Scan for the cell matching the given text and deliver its [X, Y] coordinate at center. 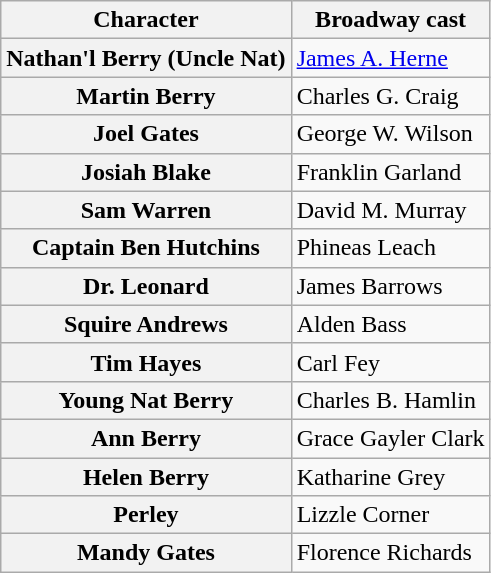
Perley [146, 515]
Sam Warren [146, 210]
Tim Hayes [146, 362]
James A. Herne [390, 58]
Carl Fey [390, 362]
James Barrows [390, 286]
Mandy Gates [146, 553]
David M. Murray [390, 210]
Broadway cast [390, 20]
Alden Bass [390, 324]
Ann Berry [146, 438]
Charles G. Craig [390, 96]
Grace Gayler Clark [390, 438]
Joel Gates [146, 134]
Florence Richards [390, 553]
Martin Berry [146, 96]
Young Nat Berry [146, 400]
George W. Wilson [390, 134]
Character [146, 20]
Katharine Grey [390, 477]
Phineas Leach [390, 248]
Lizzle Corner [390, 515]
Nathan'l Berry (Uncle Nat) [146, 58]
Squire Andrews [146, 324]
Franklin Garland [390, 172]
Charles B. Hamlin [390, 400]
Dr. Leonard [146, 286]
Captain Ben Hutchins [146, 248]
Josiah Blake [146, 172]
Helen Berry [146, 477]
